Locate the cell with the specified text and output its [X, Y] center coordinate. 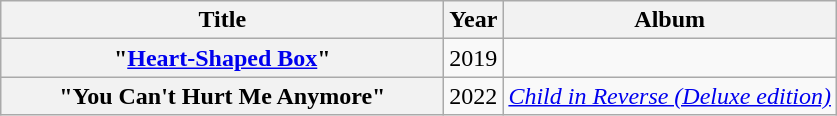
"Heart-Shaped Box" [222, 58]
"You Can't Hurt Me Anymore" [222, 96]
Album [670, 20]
Year [474, 20]
Title [222, 20]
2019 [474, 58]
2022 [474, 96]
Child in Reverse (Deluxe edition) [670, 96]
